Locate the cell with the specified text and output its (x, y) center coordinate. 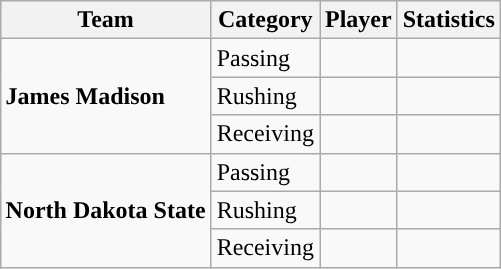
Player (359, 20)
Statistics (448, 20)
Team (106, 20)
Category (265, 20)
James Madison (106, 96)
North Dakota State (106, 210)
